For the text-containing cell, return its midpoint in [x, y] coordinate format. 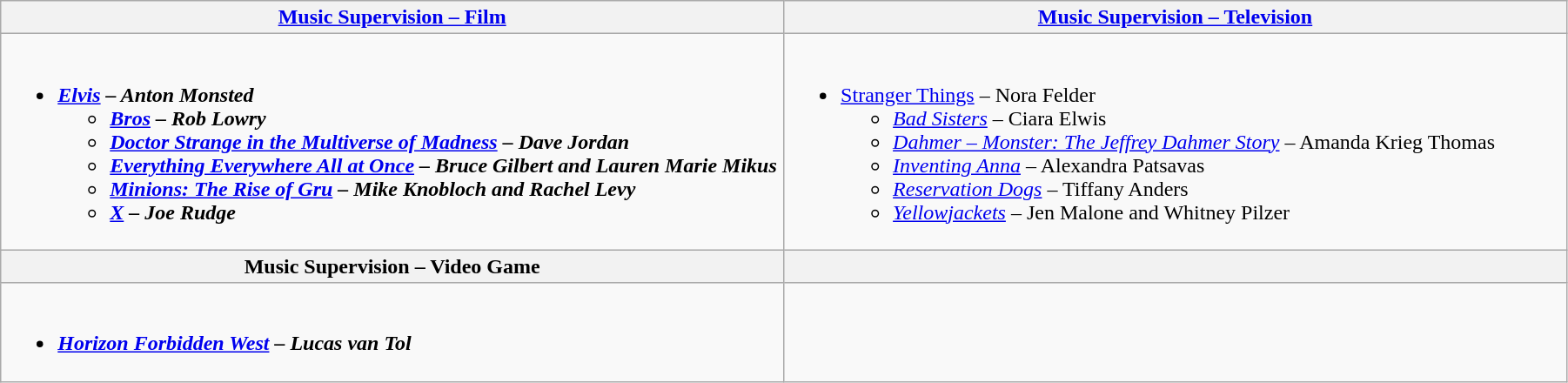
Music Supervision – Video Game [392, 266]
Music Supervision – Television [1176, 17]
Music Supervision – Film [392, 17]
Horizon Forbidden West – Lucas van Tol [392, 333]
